Output the (X, Y) coordinate of the center of the cell containing the given text.  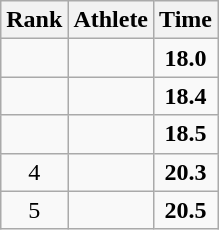
4 (34, 172)
18.5 (186, 134)
18.0 (186, 58)
20.3 (186, 172)
18.4 (186, 96)
Rank (34, 20)
Time (186, 20)
20.5 (186, 210)
Athlete (111, 20)
5 (34, 210)
